For the text-containing cell, return its midpoint in (x, y) coordinate format. 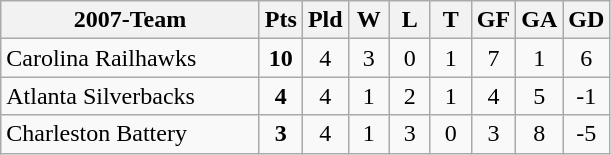
GD (586, 20)
2 (410, 96)
GF (493, 20)
Atlanta Silverbacks (130, 96)
5 (540, 96)
8 (540, 134)
Carolina Railhawks (130, 58)
Charleston Battery (130, 134)
-1 (586, 96)
7 (493, 58)
2007-Team (130, 20)
10 (280, 58)
Pld (325, 20)
-5 (586, 134)
6 (586, 58)
T (450, 20)
GA (540, 20)
W (368, 20)
L (410, 20)
Pts (280, 20)
